From the cell containing the given text, extract its center point as (X, Y) coordinate. 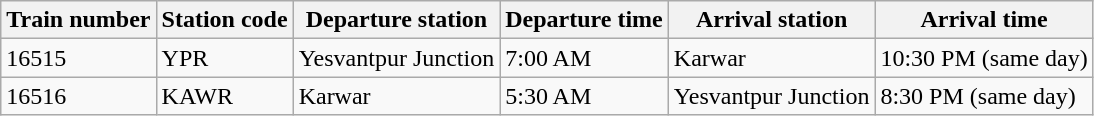
7:00 AM (584, 58)
Arrival time (984, 20)
10:30 PM (same day) (984, 58)
8:30 PM (same day) (984, 96)
Arrival station (772, 20)
Station code (224, 20)
YPR (224, 58)
KAWR (224, 96)
Departure time (584, 20)
16516 (78, 96)
Train number (78, 20)
16515 (78, 58)
5:30 AM (584, 96)
Departure station (396, 20)
